Scan for the cell matching the given text and deliver its (x, y) coordinate at center. 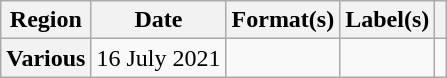
Format(s) (283, 20)
Label(s) (388, 20)
Date (158, 20)
Region (46, 20)
Various (46, 58)
16 July 2021 (158, 58)
